Detect which cell encompasses the target text, then output its (X, Y) center coordinate. 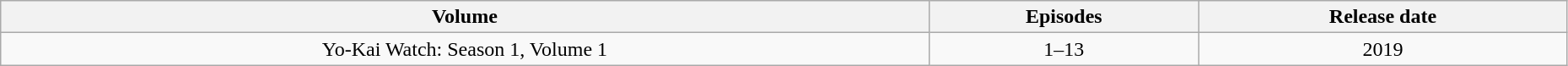
Episodes (1064, 17)
Volume (465, 17)
Release date (1383, 17)
2019 (1383, 49)
Yo-Kai Watch: Season 1, Volume 1 (465, 49)
1–13 (1064, 49)
